Return the (x, y) coordinate for the center point of the cell that contains the specified text.  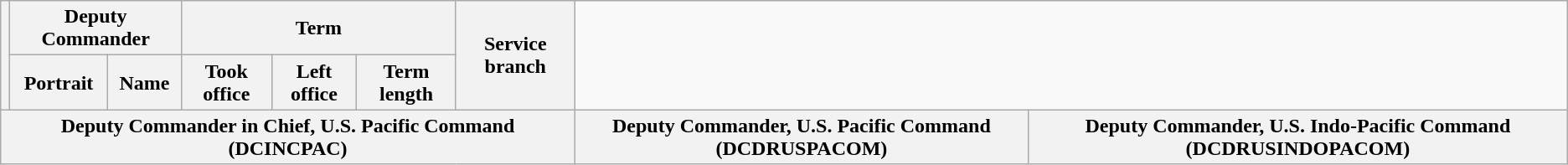
Deputy Commander, U.S. Pacific Command (DCDRUSPACOM) (801, 137)
Deputy Commander in Chief, U.S. Pacific Command (DCINCPAC) (288, 137)
Name (144, 82)
Deputy Commander (95, 28)
Service branch (515, 55)
Portrait (59, 82)
Deputy Commander, U.S. Indo-Pacific Command (DCDRUSINDOPACOM) (1297, 137)
Took office (227, 82)
Term length (406, 82)
Left office (314, 82)
Term (319, 28)
